Detect which cell encompasses the target text, then output its [x, y] center coordinate. 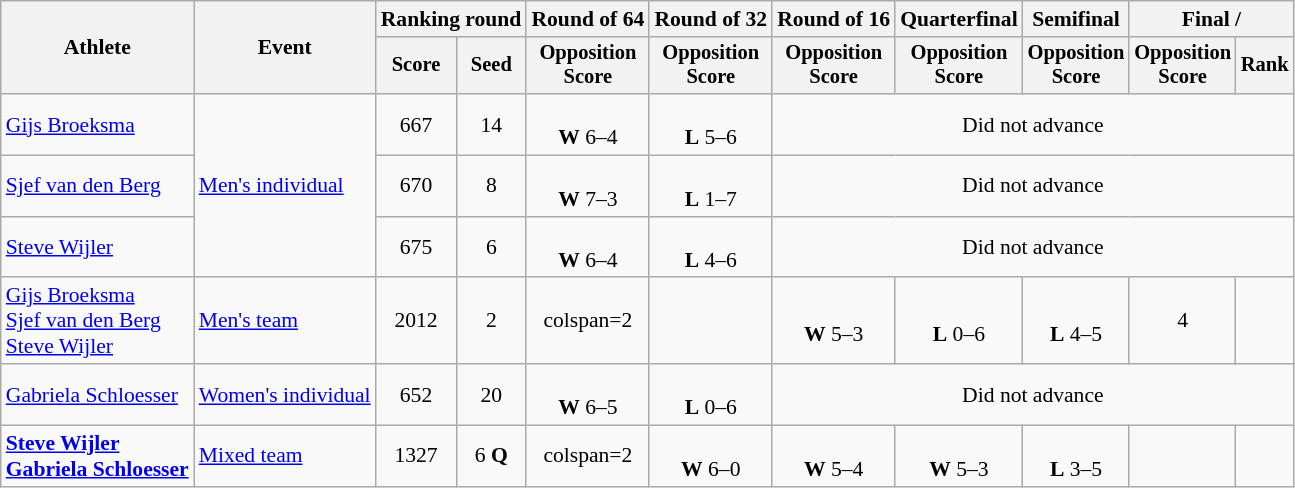
Sjef van den Berg [98, 186]
Gijs BroeksmaSjef van den BergSteve Wijler [98, 322]
670 [416, 186]
Round of 32 [710, 19]
Score [416, 66]
20 [491, 394]
8 [491, 186]
Steve Wijler [98, 248]
6 Q [491, 456]
Men's individual [285, 186]
Steve WijlerGabriela Schloesser [98, 456]
W 6–0 [710, 456]
Women's individual [285, 394]
Gabriela Schloesser [98, 394]
Mixed team [285, 456]
Event [285, 48]
2012 [416, 322]
652 [416, 394]
W 5–4 [834, 456]
L 4–6 [710, 248]
675 [416, 248]
Gijs Broeksma [98, 124]
L 1–7 [710, 186]
L 4–5 [1076, 322]
Athlete [98, 48]
L 3–5 [1076, 456]
W 6–5 [588, 394]
Men's team [285, 322]
2 [491, 322]
Quarterfinal [959, 19]
6 [491, 248]
L 5–6 [710, 124]
Round of 16 [834, 19]
Semifinal [1076, 19]
Final / [1211, 19]
Round of 64 [588, 19]
Rank [1265, 66]
Ranking round [452, 19]
Seed [491, 66]
667 [416, 124]
W 7–3 [588, 186]
1327 [416, 456]
14 [491, 124]
4 [1182, 322]
